Find where the given text appears and provide that cell's center as (x, y) coordinate. 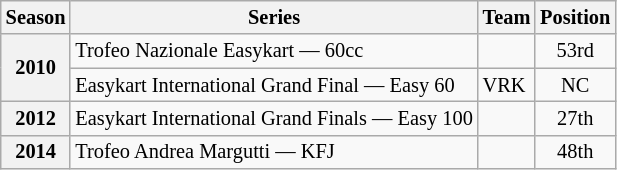
Team (507, 17)
Position (575, 17)
Series (274, 17)
Easykart International Grand Finals — Easy 100 (274, 118)
27th (575, 118)
NC (575, 85)
48th (575, 152)
2010 (36, 68)
Trofeo Nazionale Easykart — 60cc (274, 51)
53rd (575, 51)
Trofeo Andrea Margutti — KFJ (274, 152)
Easykart International Grand Final — Easy 60 (274, 85)
2014 (36, 152)
VRK (507, 85)
2012 (36, 118)
Season (36, 17)
